Extract the (X, Y) coordinate from the center of the cell holding the provided text.  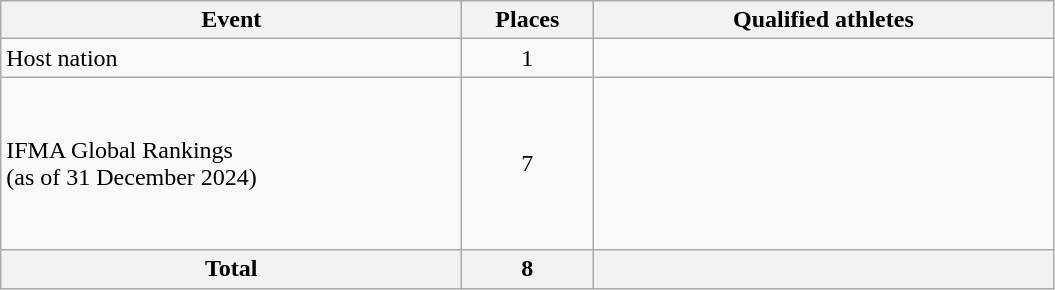
Host nation (232, 58)
7 (528, 164)
8 (528, 269)
Total (232, 269)
1 (528, 58)
Event (232, 20)
Qualified athletes (824, 20)
IFMA Global Rankings(as of 31 December 2024) (232, 164)
Places (528, 20)
